Determine the [x, y] coordinate at the center of the cell enclosing the given text.  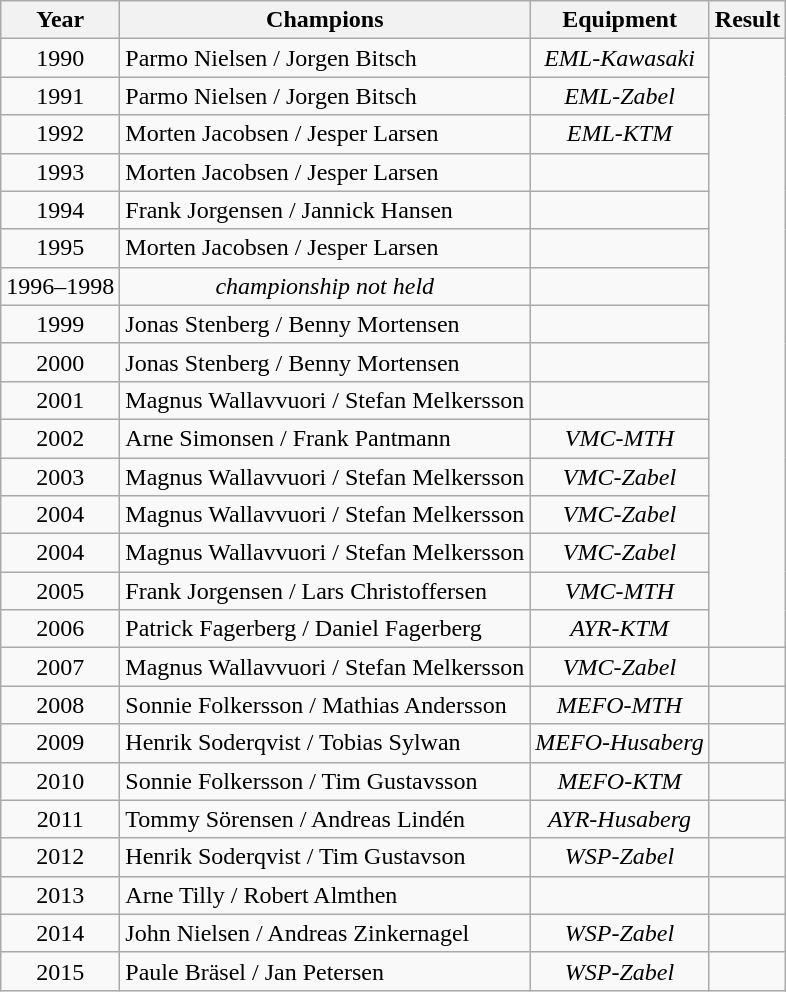
2013 [60, 895]
championship not held [325, 286]
EML-Kawasaki [620, 58]
2009 [60, 743]
1995 [60, 248]
AYR-Husaberg [620, 819]
Champions [325, 20]
1999 [60, 324]
2015 [60, 971]
2014 [60, 933]
2002 [60, 438]
Henrik Soderqvist / Tim Gustavson [325, 857]
AYR-KTM [620, 629]
MEFO-KTM [620, 781]
MEFO-MTH [620, 705]
2011 [60, 819]
2006 [60, 629]
2012 [60, 857]
Henrik Soderqvist / Tobias Sylwan [325, 743]
Arne Simonsen / Frank Pantmann [325, 438]
2001 [60, 400]
Result [747, 20]
Frank Jorgensen / Jannick Hansen [325, 210]
2010 [60, 781]
MEFO-Husaberg [620, 743]
2007 [60, 667]
Year [60, 20]
Arne Tilly / Robert Almthen [325, 895]
1992 [60, 134]
2003 [60, 477]
John Nielsen / Andreas Zinkernagel [325, 933]
Frank Jorgensen / Lars Christoffersen [325, 591]
1991 [60, 96]
Tommy Sörensen / Andreas Lindén [325, 819]
2005 [60, 591]
Patrick Fagerberg / Daniel Fagerberg [325, 629]
1996–1998 [60, 286]
Equipment [620, 20]
Sonnie Folkersson / Mathias Andersson [325, 705]
Sonnie Folkersson / Tim Gustavsson [325, 781]
1993 [60, 172]
Paule Bräsel / Jan Petersen [325, 971]
EML-Zabel [620, 96]
EML-KTM [620, 134]
2000 [60, 362]
2008 [60, 705]
1994 [60, 210]
1990 [60, 58]
